Provide the (X, Y) coordinate of the cell's center where the given text is located.  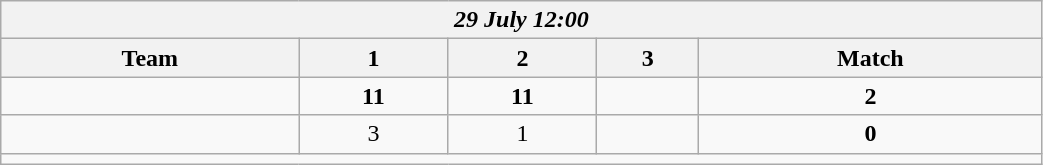
Team (150, 58)
29 July 12:00 (522, 20)
0 (870, 134)
Match (870, 58)
